Detect which cell encompasses the target text, then output its [X, Y] center coordinate. 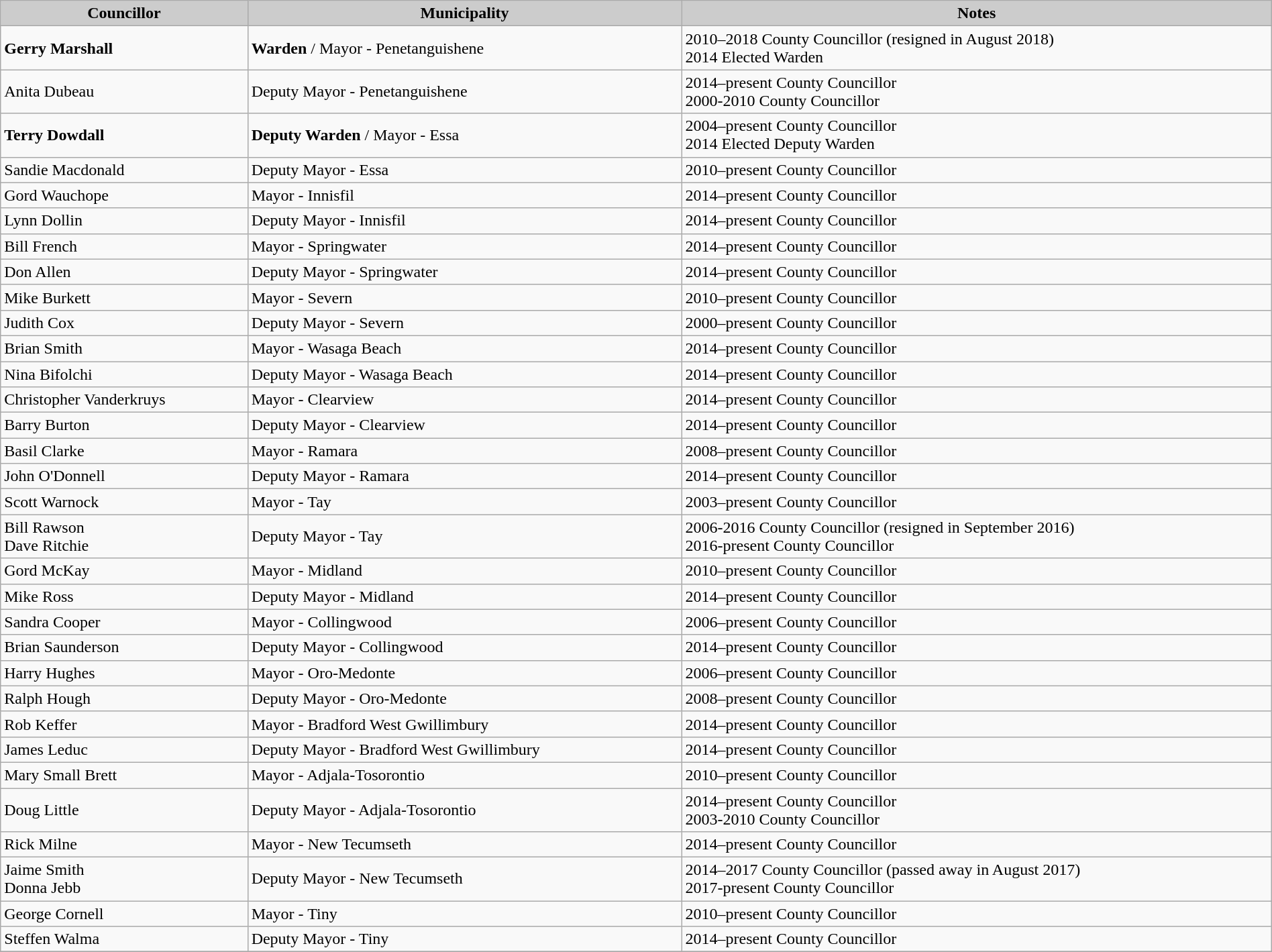
Mayor - New Tecumseth [464, 845]
Anita Dubeau [124, 91]
Councillor [124, 13]
Deputy Mayor - Tay [464, 537]
Brian Saunderson [124, 647]
Sandie Macdonald [124, 170]
John O'Donnell [124, 476]
Mayor - Severn [464, 297]
2014–present County Councillor 2003-2010 County Councillor [977, 809]
Christopher Vanderkruys [124, 400]
Doug Little [124, 809]
Gord Wauchope [124, 195]
Don Allen [124, 272]
Lynn Dollin [124, 221]
Mayor - Collingwood [464, 622]
Deputy Mayor - Wasaga Beach [464, 374]
Deputy Mayor - Bradford West Gwillimbury [464, 749]
Nina Bifolchi [124, 374]
2004–present County Councillor2014 Elected Deputy Warden [977, 136]
2010–2018 County Councillor (resigned in August 2018) 2014 Elected Warden [977, 48]
Mayor - Ramara [464, 451]
Rob Keffer [124, 724]
Deputy Mayor - New Tecumseth [464, 879]
Gord McKay [124, 571]
Deputy Mayor - Ramara [464, 476]
Mayor - Innisfil [464, 195]
Deputy Mayor - Severn [464, 323]
George Cornell [124, 914]
Deputy Mayor - Clearview [464, 425]
Mike Ross [124, 596]
Mayor - Clearview [464, 400]
2000–present County Councillor [977, 323]
Jaime Smith Donna Jebb [124, 879]
2014–2017 County Councillor (passed away in August 2017) 2017-present County Councillor [977, 879]
Deputy Mayor - Oro-Medonte [464, 698]
Terry Dowdall [124, 136]
Sandra Cooper [124, 622]
Brian Smith [124, 348]
Mayor - Oro-Medonte [464, 673]
Mayor - Adjala-Tosorontio [464, 775]
Deputy Warden / Mayor - Essa [464, 136]
Deputy Mayor - Midland [464, 596]
Judith Cox [124, 323]
Deputy Mayor - Adjala-Tosorontio [464, 809]
Mayor - Midland [464, 571]
Notes [977, 13]
Rick Milne [124, 845]
Bill Rawson Dave Ritchie [124, 537]
Deputy Mayor - Tiny [464, 939]
Municipality [464, 13]
Deputy Mayor - Essa [464, 170]
Mayor - Wasaga Beach [464, 348]
Mayor - Tay [464, 502]
James Leduc [124, 749]
Mike Burkett [124, 297]
Scott Warnock [124, 502]
2014–present County Councillor2000-2010 County Councillor [977, 91]
Bill French [124, 246]
Mayor - Springwater [464, 246]
Mayor - Bradford West Gwillimbury [464, 724]
2006-2016 County Councillor (resigned in September 2016) 2016-present County Councillor [977, 537]
2003–present County Councillor [977, 502]
Deputy Mayor - Springwater [464, 272]
Barry Burton [124, 425]
Basil Clarke [124, 451]
Mary Small Brett [124, 775]
Ralph Hough [124, 698]
Mayor - Tiny [464, 914]
Deputy Mayor - Innisfil [464, 221]
Steffen Walma [124, 939]
Gerry Marshall [124, 48]
Deputy Mayor - Penetanguishene [464, 91]
Deputy Mayor - Collingwood [464, 647]
Harry Hughes [124, 673]
Warden / Mayor - Penetanguishene [464, 48]
